Pinpoint the cell where the given text exists, returning its [x, y] midpoint coordinate. 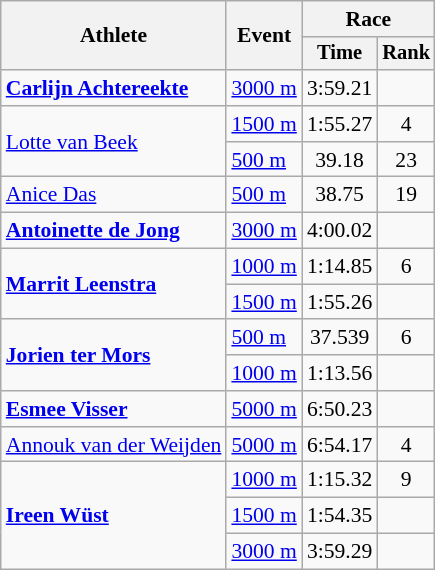
38.75 [340, 195]
6:54.17 [340, 445]
23 [406, 160]
Annouk van der Weijden [114, 445]
Marrit Leenstra [114, 284]
Jorien ter Mors [114, 356]
Antoinette de Jong [114, 231]
Lotte van Beek [114, 142]
Esmee Visser [114, 409]
3:59.29 [340, 552]
Carlijn Achtereekte [114, 88]
37.539 [340, 338]
Race [368, 19]
19 [406, 195]
Athlete [114, 36]
1:15.32 [340, 480]
Rank [406, 54]
Ireen Wüst [114, 516]
3:59.21 [340, 88]
1:55.27 [340, 124]
39.18 [340, 160]
Time [340, 54]
1:14.85 [340, 267]
6:50.23 [340, 409]
9 [406, 480]
1:13.56 [340, 373]
Event [264, 36]
1:55.26 [340, 302]
1:54.35 [340, 516]
4:00.02 [340, 231]
Anice Das [114, 195]
